Determine the [X, Y] coordinate at the center of the cell enclosing the given text.  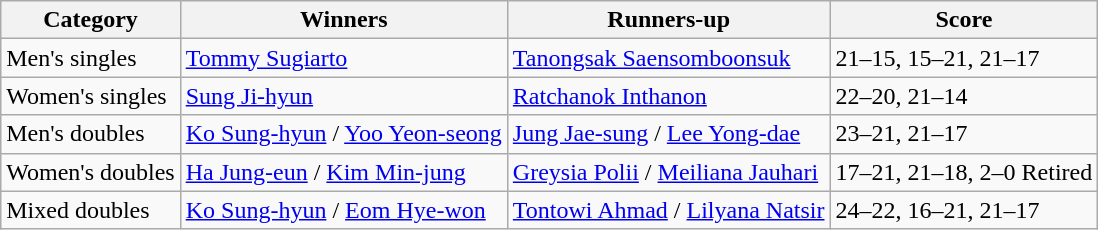
Tanongsak Saensomboonsuk [668, 58]
Winners [344, 20]
Jung Jae-sung / Lee Yong-dae [668, 134]
Sung Ji-hyun [344, 96]
Ko Sung-hyun / Yoo Yeon-seong [344, 134]
Tontowi Ahmad / Lilyana Natsir [668, 210]
Women's doubles [90, 172]
Men's singles [90, 58]
Runners-up [668, 20]
Women's singles [90, 96]
22–20, 21–14 [964, 96]
Ha Jung-eun / Kim Min-jung [344, 172]
Category [90, 20]
21–15, 15–21, 21–17 [964, 58]
23–21, 21–17 [964, 134]
Score [964, 20]
24–22, 16–21, 21–17 [964, 210]
Men's doubles [90, 134]
Tommy Sugiarto [344, 58]
Ko Sung-hyun / Eom Hye-won [344, 210]
Ratchanok Inthanon [668, 96]
Mixed doubles [90, 210]
Greysia Polii / Meiliana Jauhari [668, 172]
17–21, 21–18, 2–0 Retired [964, 172]
